Scan for the cell matching the given text and deliver its [x, y] coordinate at center. 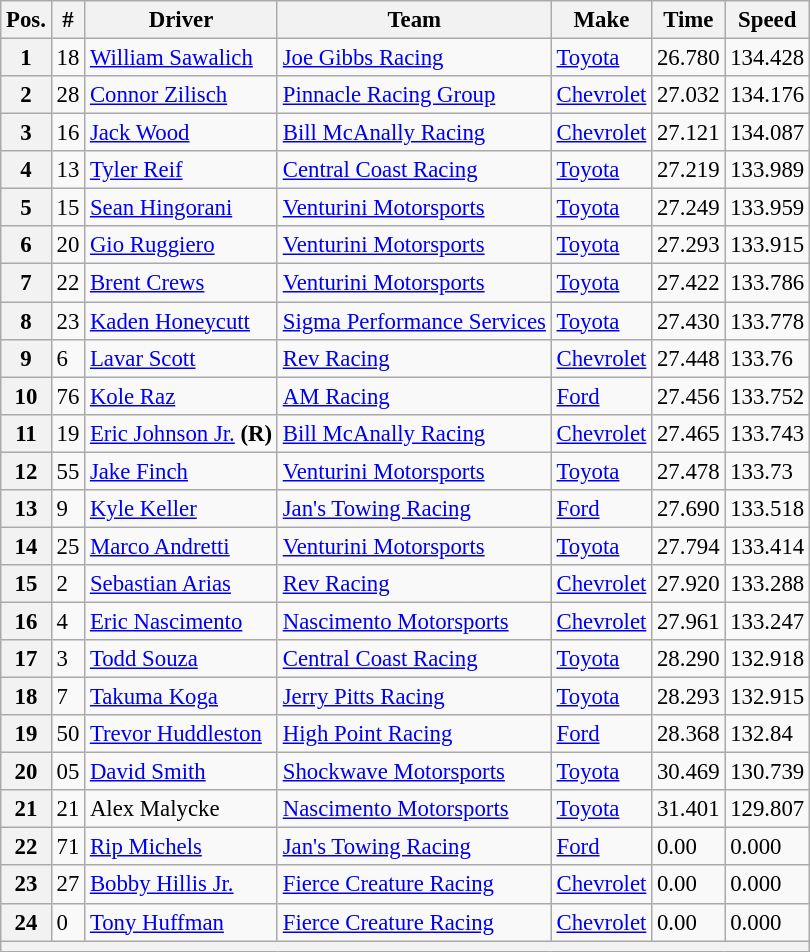
Pinnacle Racing Group [414, 95]
0 [68, 922]
133.989 [768, 170]
Kaden Honeycutt [182, 321]
Connor Zilisch [182, 95]
28.293 [688, 697]
High Point Racing [414, 734]
Tony Huffman [182, 922]
133.915 [768, 245]
25 [68, 546]
133.959 [768, 208]
Kole Raz [182, 396]
27 [68, 885]
134.428 [768, 58]
Shockwave Motorsports [414, 772]
134.176 [768, 95]
133.73 [768, 471]
27.249 [688, 208]
Jack Wood [182, 133]
11 [26, 433]
27.032 [688, 95]
27.121 [688, 133]
133.414 [768, 546]
134.087 [768, 133]
AM Racing [414, 396]
Speed [768, 20]
27.430 [688, 321]
133.778 [768, 321]
Bobby Hillis Jr. [182, 885]
Rip Michels [182, 847]
28.368 [688, 734]
24 [26, 922]
Jake Finch [182, 471]
Sebastian Arias [182, 584]
8 [26, 321]
Trevor Huddleston [182, 734]
27.422 [688, 283]
133.518 [768, 509]
Time [688, 20]
27.465 [688, 433]
17 [26, 659]
Sean Hingorani [182, 208]
27.293 [688, 245]
27.448 [688, 358]
1 [26, 58]
Team [414, 20]
31.401 [688, 809]
133.288 [768, 584]
Todd Souza [182, 659]
Eric Johnson Jr. (R) [182, 433]
12 [26, 471]
Alex Malycke [182, 809]
27.961 [688, 621]
133.743 [768, 433]
William Sawalich [182, 58]
129.807 [768, 809]
28 [68, 95]
Takuma Koga [182, 697]
27.920 [688, 584]
Brent Crews [182, 283]
27.794 [688, 546]
30.469 [688, 772]
27.219 [688, 170]
Joe Gibbs Racing [414, 58]
28.290 [688, 659]
71 [68, 847]
Kyle Keller [182, 509]
David Smith [182, 772]
Jerry Pitts Racing [414, 697]
5 [26, 208]
27.478 [688, 471]
# [68, 20]
Tyler Reif [182, 170]
76 [68, 396]
50 [68, 734]
Marco Andretti [182, 546]
130.739 [768, 772]
133.752 [768, 396]
26.780 [688, 58]
Make [601, 20]
Driver [182, 20]
27.456 [688, 396]
Sigma Performance Services [414, 321]
133.786 [768, 283]
Lavar Scott [182, 358]
132.84 [768, 734]
Gio Ruggiero [182, 245]
133.76 [768, 358]
10 [26, 396]
05 [68, 772]
27.690 [688, 509]
132.915 [768, 697]
14 [26, 546]
132.918 [768, 659]
55 [68, 471]
133.247 [768, 621]
Eric Nascimento [182, 621]
Pos. [26, 20]
